Scan for the cell matching the given text and deliver its [x, y] coordinate at center. 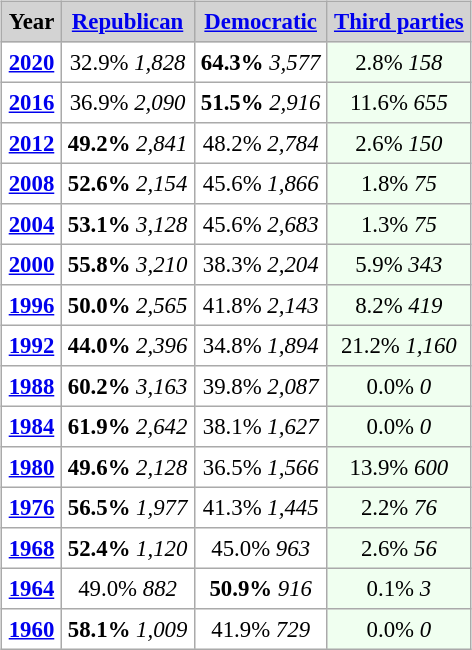
1964 [32, 589]
1.3% 75 [398, 224]
60.2% 3,163 [128, 386]
58.1% 1,009 [128, 629]
1960 [32, 629]
0.1% 3 [398, 589]
2.8% 158 [398, 62]
2000 [32, 265]
2.6% 150 [398, 143]
2020 [32, 62]
45.6% 2,683 [260, 224]
45.0% 963 [260, 548]
1996 [32, 305]
2004 [32, 224]
49.2% 2,841 [128, 143]
8.2% 419 [398, 305]
44.0% 2,396 [128, 346]
1984 [32, 427]
2008 [32, 184]
48.2% 2,784 [260, 143]
Democratic [260, 22]
52.4% 1,120 [128, 548]
41.9% 729 [260, 629]
55.8% 3,210 [128, 265]
1980 [32, 467]
1988 [32, 386]
49.0% 882 [128, 589]
Republican [128, 22]
21.2% 1,160 [398, 346]
2.2% 76 [398, 508]
38.1% 1,627 [260, 427]
11.6% 655 [398, 103]
1992 [32, 346]
13.9% 600 [398, 467]
36.5% 1,566 [260, 467]
1976 [32, 508]
41.8% 2,143 [260, 305]
Year [32, 22]
Third parties [398, 22]
34.8% 1,894 [260, 346]
45.6% 1,866 [260, 184]
41.3% 1,445 [260, 508]
2012 [32, 143]
32.9% 1,828 [128, 62]
64.3% 3,577 [260, 62]
1.8% 75 [398, 184]
61.9% 2,642 [128, 427]
50.0% 2,565 [128, 305]
56.5% 1,977 [128, 508]
1968 [32, 548]
5.9% 343 [398, 265]
49.6% 2,128 [128, 467]
36.9% 2,090 [128, 103]
39.8% 2,087 [260, 386]
53.1% 3,128 [128, 224]
52.6% 2,154 [128, 184]
2016 [32, 103]
2.6% 56 [398, 548]
51.5% 2,916 [260, 103]
38.3% 2,204 [260, 265]
50.9% 916 [260, 589]
